From the cell containing the given text, extract its center point as (x, y) coordinate. 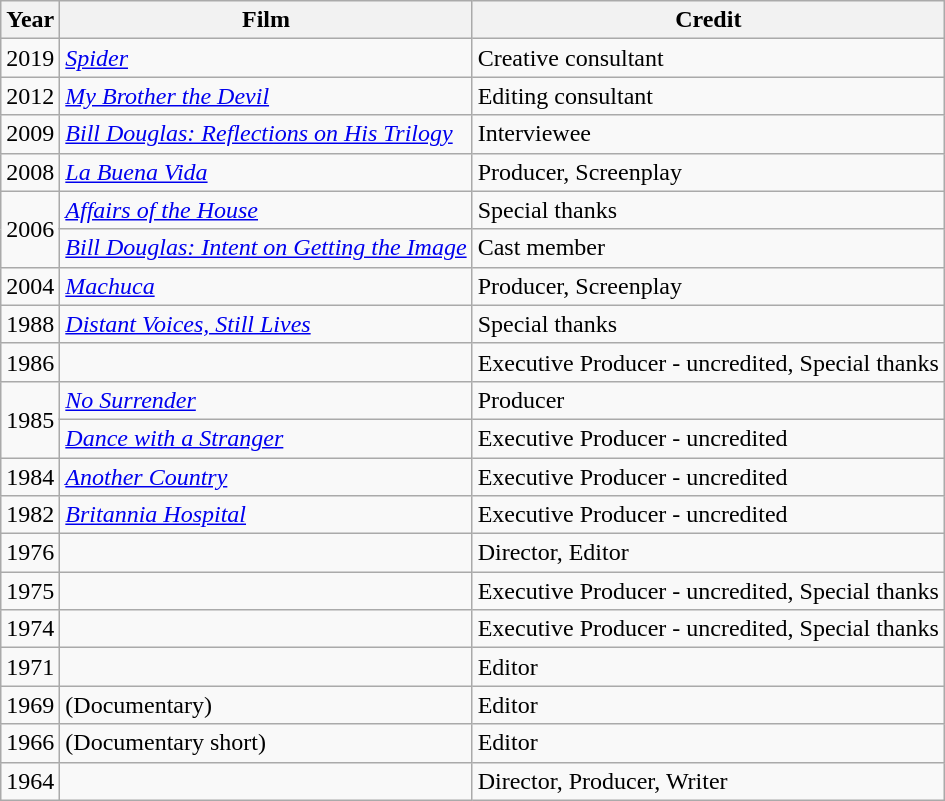
1988 (30, 324)
Credit (708, 20)
Interviewee (708, 134)
Editing consultant (708, 96)
1982 (30, 515)
Britannia Hospital (266, 515)
Cast member (708, 248)
Affairs of the House (266, 210)
Director, Producer, Writer (708, 781)
Bill Douglas: Reflections on His Trilogy (266, 134)
Another Country (266, 477)
2006 (30, 229)
1984 (30, 477)
Film (266, 20)
2019 (30, 58)
1974 (30, 629)
(Documentary) (266, 705)
1985 (30, 419)
Bill Douglas: Intent on Getting the Image (266, 248)
1971 (30, 667)
(Documentary short) (266, 743)
Director, Editor (708, 553)
Spider (266, 58)
La Buena Vida (266, 172)
Dance with a Stranger (266, 438)
1964 (30, 781)
Creative consultant (708, 58)
Year (30, 20)
Distant Voices, Still Lives (266, 324)
1976 (30, 553)
1969 (30, 705)
1986 (30, 362)
2012 (30, 96)
Machuca (266, 286)
1975 (30, 591)
2004 (30, 286)
1966 (30, 743)
Producer (708, 400)
2009 (30, 134)
My Brother the Devil (266, 96)
2008 (30, 172)
No Surrender (266, 400)
